Return (x, y) of the center of cell containing provided text 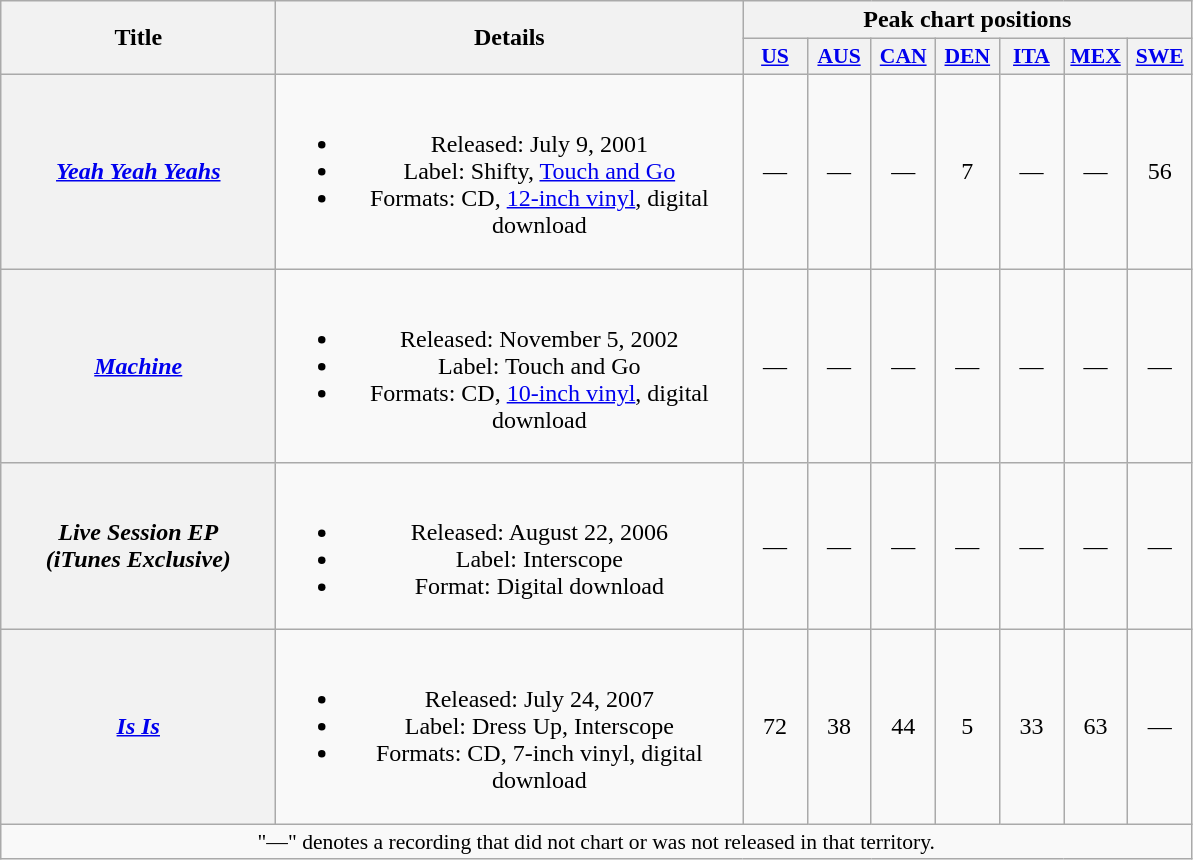
63 (1096, 727)
Live Session EP(iTunes Exclusive) (138, 546)
72 (775, 727)
AUS (839, 57)
Title (138, 38)
7 (967, 171)
Peak chart positions (968, 20)
ITA (1031, 57)
Released: July 24, 2007Label: Dress Up, InterscopeFormats: CD, 7-inch vinyl, digital download (510, 727)
Machine (138, 365)
38 (839, 727)
DEN (967, 57)
CAN (903, 57)
Yeah Yeah Yeahs (138, 171)
MEX (1096, 57)
44 (903, 727)
56 (1160, 171)
Released: November 5, 2002Label: Touch and GoFormats: CD, 10-inch vinyl, digital download (510, 365)
US (775, 57)
Released: August 22, 2006Label: InterscopeFormat: Digital download (510, 546)
5 (967, 727)
Released: July 9, 2001Label: Shifty, Touch and GoFormats: CD, 12-inch vinyl, digital download (510, 171)
Details (510, 38)
SWE (1160, 57)
"—" denotes a recording that did not chart or was not released in that territory. (596, 842)
33 (1031, 727)
Is Is (138, 727)
